Identify which cell holds the provided text, then report its (x, y) central coordinate. 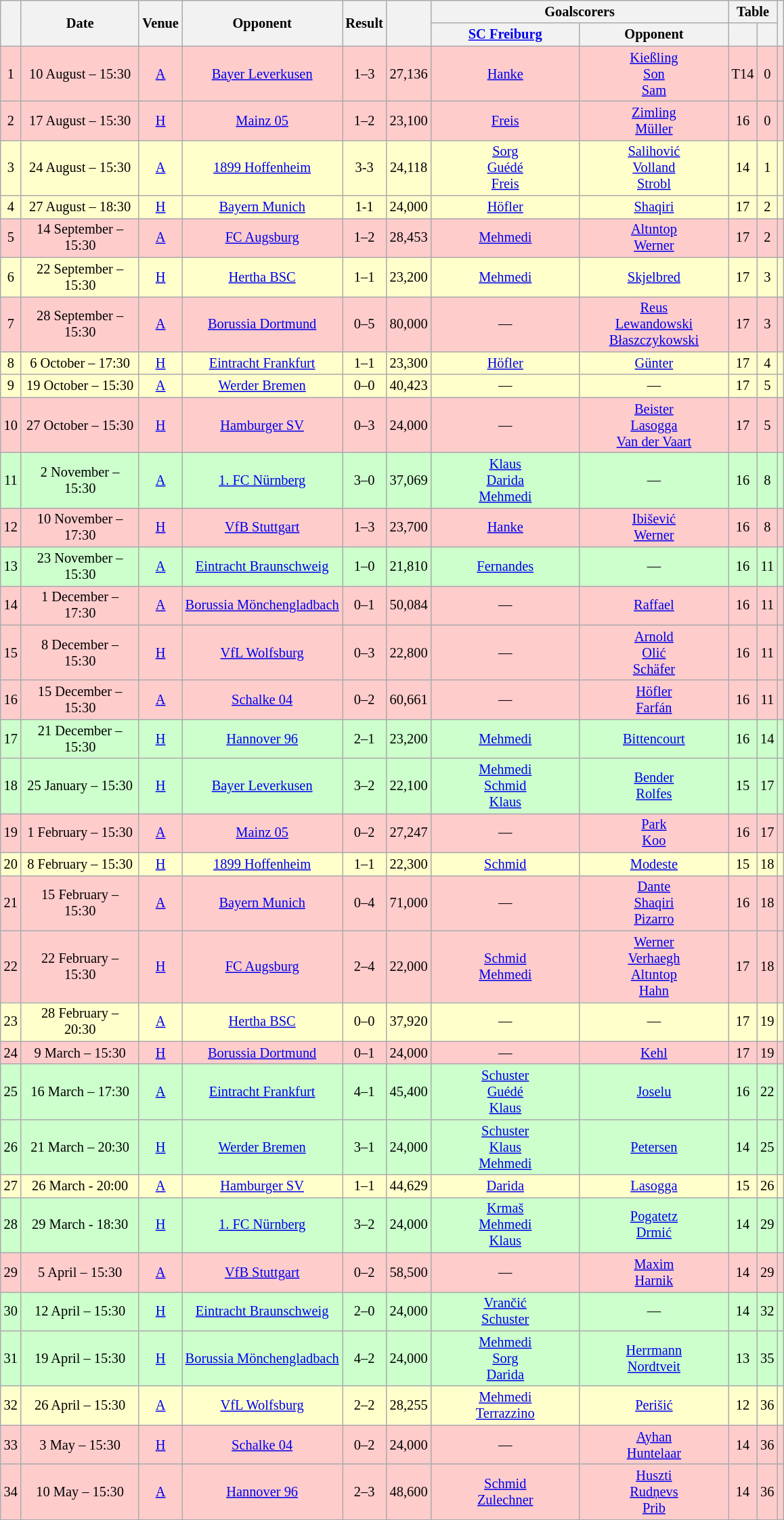
Ayhan Huntelaar (654, 1445)
9 March – 15:30 (80, 1053)
Bittencourt (654, 739)
Date (80, 23)
Werner Verhaegh Altıntop Hahn (654, 966)
26 April – 15:30 (80, 1406)
Günter (654, 363)
58,500 (409, 1272)
Klaus Darida Mehmedi (505, 480)
Skjelbred (654, 277)
12 April – 15:30 (80, 1311)
21,810 (409, 567)
31 (11, 1358)
Result (364, 23)
Shaqiri (654, 207)
6 October – 17:30 (80, 363)
23 November – 15:30 (80, 567)
Raffael (654, 605)
9 (11, 386)
1–0 (364, 567)
15 December – 15:30 (80, 699)
Bender Rolfes (654, 786)
Altıntop Werner (654, 238)
8 February – 15:30 (80, 864)
27 October – 15:30 (80, 425)
80,000 (409, 324)
Höfler Farfán (654, 699)
28 (11, 1225)
10 May – 15:30 (80, 1492)
Joselu (654, 1091)
Herrmann Nordtveit (654, 1358)
28,453 (409, 238)
Schuster Guédé Klaus (505, 1091)
Mehmedi Terrazzino (505, 1406)
8 December – 15:30 (80, 653)
10 August – 15:30 (80, 74)
21 December – 15:30 (80, 739)
28 February – 20:30 (80, 1022)
2–3 (364, 1492)
2–4 (364, 966)
19 April – 15:30 (80, 1358)
Venue (160, 23)
40,423 (409, 386)
3 May – 15:30 (80, 1445)
Table (753, 12)
35 (767, 1358)
3-3 (364, 168)
Perišić (654, 1406)
Salihović Volland Strobl (654, 168)
1-1 (364, 207)
71,000 (409, 903)
48,600 (409, 1492)
Maxim Harnik (654, 1272)
27 August – 18:30 (80, 207)
25 January – 15:30 (80, 786)
22,800 (409, 653)
Schmid Zulechner (505, 1492)
45,400 (409, 1091)
27,136 (409, 74)
Vrančić Schuster (505, 1311)
1 December – 17:30 (80, 605)
Lasogga (654, 1186)
22,100 (409, 786)
7 (11, 324)
4–2 (364, 1358)
2–1 (364, 739)
1 February – 15:30 (80, 833)
Schmid (505, 864)
19 October – 15:30 (80, 386)
16 March – 17:30 (80, 1091)
24,118 (409, 168)
Arnold Olić Schäfer (654, 653)
15 February – 15:30 (80, 903)
Reus Lewandowski Błaszczykowski (654, 324)
23,700 (409, 527)
22,000 (409, 966)
23,100 (409, 121)
33 (11, 1445)
Dante Shaqiri Pizarro (654, 903)
Kießling Son Sam (654, 74)
Ibišević Werner (654, 527)
20 (11, 864)
17 August – 15:30 (80, 121)
Pogatetz Drmić (654, 1225)
27,247 (409, 833)
Goalscorers (580, 12)
0–4 (364, 903)
Beister Lasogga Van der Vaart (654, 425)
22 September – 15:30 (80, 277)
2–2 (364, 1406)
44,629 (409, 1186)
Schuster Klaus Mehmedi (505, 1147)
28 September – 15:30 (80, 324)
T14 (743, 74)
Mehmedi Schmid Klaus (505, 786)
30 (11, 1311)
5 April – 15:30 (80, 1272)
34 (11, 1492)
24 (11, 1053)
50,084 (409, 605)
24 August – 15:30 (80, 168)
10 November – 17:30 (80, 527)
28,255 (409, 1406)
Krmaš Mehmedi Klaus (505, 1225)
Schmid Mehmedi (505, 966)
2 November – 15:30 (80, 480)
29 March - 18:30 (80, 1225)
6 (11, 277)
22,300 (409, 864)
10 (11, 425)
60,661 (409, 699)
Freis (505, 121)
SC Freiburg (505, 35)
4–1 (364, 1091)
Fernandes (505, 567)
23,300 (409, 363)
Kehl (654, 1053)
Huszti Rudņevs Prib (654, 1492)
3–0 (364, 480)
21 March – 20:30 (80, 1147)
Zimling Müller (654, 121)
27 (11, 1186)
14 September – 15:30 (80, 238)
3–1 (364, 1147)
Mehmedi Sorg Darida (505, 1358)
37,920 (409, 1022)
37,069 (409, 480)
0–5 (364, 324)
Sorg Guédé Freis (505, 168)
Park Koo (654, 833)
26 March - 20:00 (80, 1186)
Darida (505, 1186)
Petersen (654, 1147)
21 (11, 903)
23 (11, 1022)
2–0 (364, 1311)
Modeste (654, 864)
22 February – 15:30 (80, 966)
